Detect which cell encompasses the target text, then output its [x, y] center coordinate. 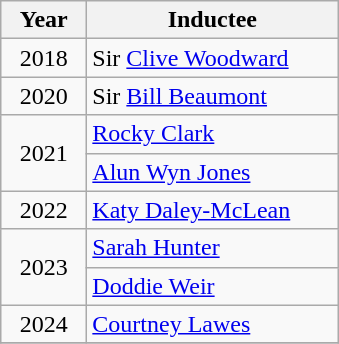
Sir Bill Beaumont [212, 96]
Alun Wyn Jones [212, 172]
Rocky Clark [212, 134]
Katy Daley-McLean [212, 210]
2024 [44, 324]
2018 [44, 58]
2021 [44, 153]
Inductee [212, 20]
Courtney Lawes [212, 324]
2020 [44, 96]
2023 [44, 267]
2022 [44, 210]
Sir Clive Woodward [212, 58]
Doddie Weir [212, 286]
Sarah Hunter [212, 248]
Year [44, 20]
